From the cell containing the given text, extract its center point as [X, Y] coordinate. 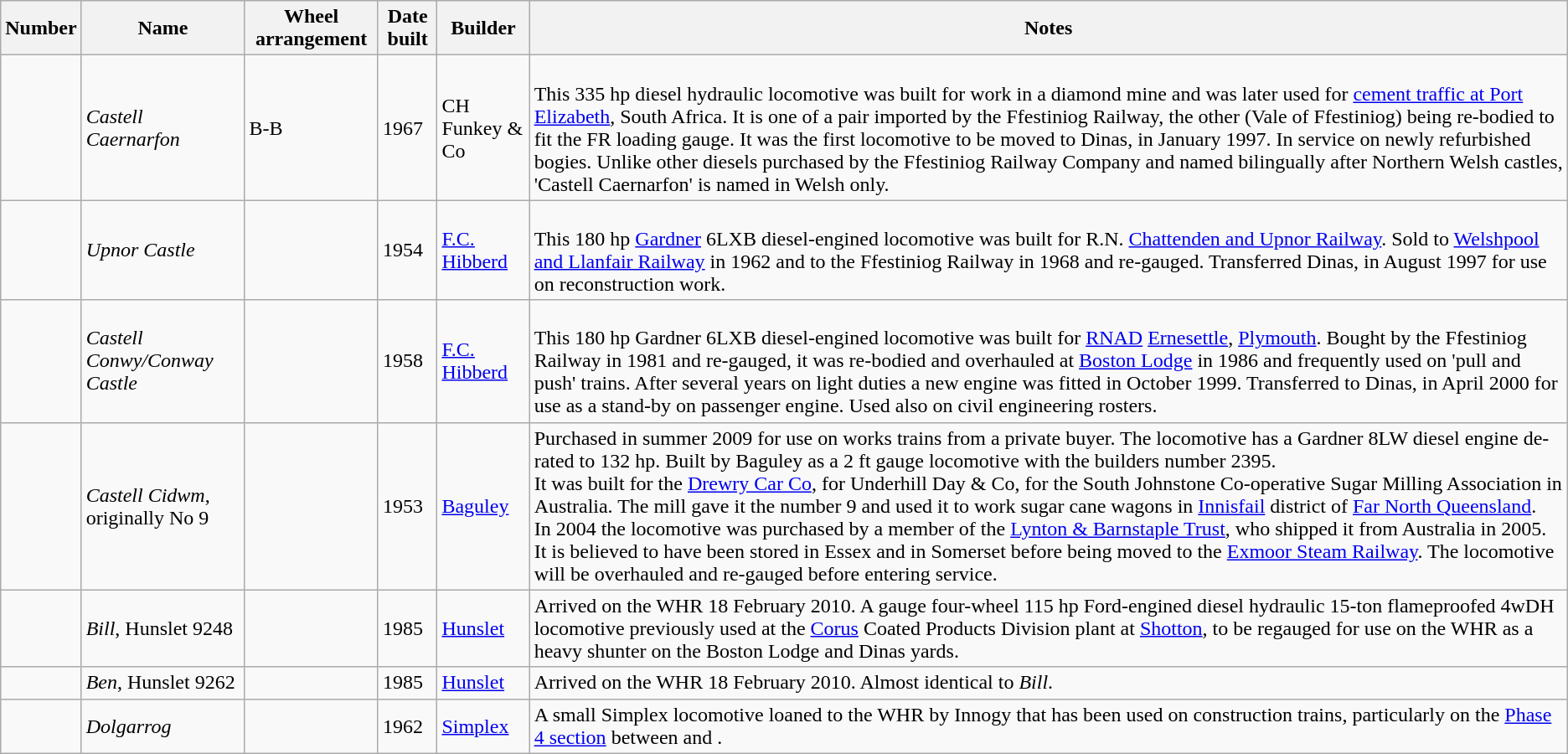
Builder [483, 28]
CH Funkey & Co [483, 127]
Date built [407, 28]
1954 [407, 250]
1962 [407, 726]
A small Simplex locomotive loaned to the WHR by Innogy that has been used on construction trains, particularly on the Phase 4 section between and . [1049, 726]
1953 [407, 506]
Notes [1049, 28]
Upnor Castle [162, 250]
Simplex [483, 726]
Ben, Hunslet 9262 [162, 683]
Baguley [483, 506]
Bill, Hunslet 9248 [162, 628]
1967 [407, 127]
Number [41, 28]
1958 [407, 361]
Castell Caernarfon [162, 127]
Name [162, 28]
B-B [312, 127]
Arrived on the WHR 18 February 2010. Almost identical to Bill. [1049, 683]
Castell Conwy/Conway Castle [162, 361]
Castell Cidwm, originally No 9 [162, 506]
Dolgarrog [162, 726]
Wheel arrangement [312, 28]
